Extract the (X, Y) coordinate from the center of the cell holding the provided text.  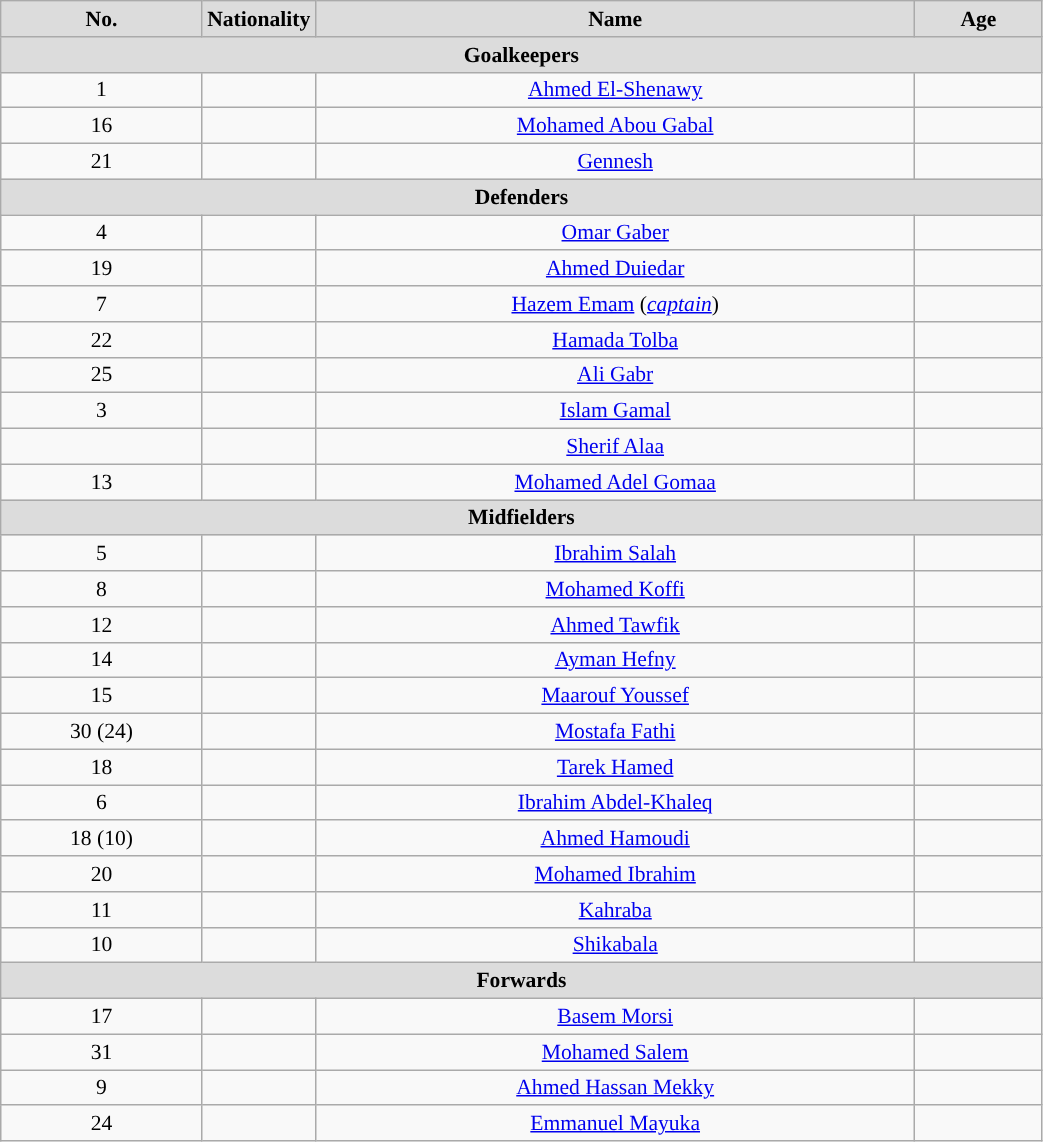
Mohamed Adel Gomaa (615, 482)
8 (102, 589)
19 (102, 269)
Hazem Emam (captain) (615, 304)
Kahraba (615, 910)
22 (102, 340)
16 (102, 126)
18 (102, 767)
5 (102, 554)
3 (102, 411)
Ahmed Hassan Mekky (615, 1088)
18 (10) (102, 839)
12 (102, 625)
Shikabala (615, 945)
Ahmed El-Shenawy (615, 90)
Omar Gaber (615, 233)
Midfielders (522, 518)
4 (102, 233)
11 (102, 910)
6 (102, 803)
14 (102, 660)
Maarouf Youssef (615, 696)
13 (102, 482)
Sherif Alaa (615, 447)
Basem Morsi (615, 1017)
10 (102, 945)
Mostafa Fathi (615, 732)
30 (24) (102, 732)
Goalkeepers (522, 55)
Islam Gamal (615, 411)
No. (102, 19)
1 (102, 90)
Tarek Hamed (615, 767)
Ahmed Hamoudi (615, 839)
25 (102, 375)
9 (102, 1088)
Gennesh (615, 162)
31 (102, 1052)
Age (978, 19)
7 (102, 304)
Mohamed Abou Gabal (615, 126)
Name (615, 19)
Ahmed Tawfik (615, 625)
Nationality (258, 19)
Forwards (522, 981)
21 (102, 162)
Mohamed Koffi (615, 589)
Ali Gabr (615, 375)
Ayman Hefny (615, 660)
17 (102, 1017)
Ibrahim Salah (615, 554)
Ahmed Duiedar (615, 269)
Emmanuel Mayuka (615, 1124)
Defenders (522, 197)
24 (102, 1124)
Hamada Tolba (615, 340)
Ibrahim Abdel-Khaleq (615, 803)
Mohamed Salem (615, 1052)
20 (102, 874)
15 (102, 696)
Mohamed Ibrahim (615, 874)
